Pinpoint the cell where the given text exists, returning its [x, y] midpoint coordinate. 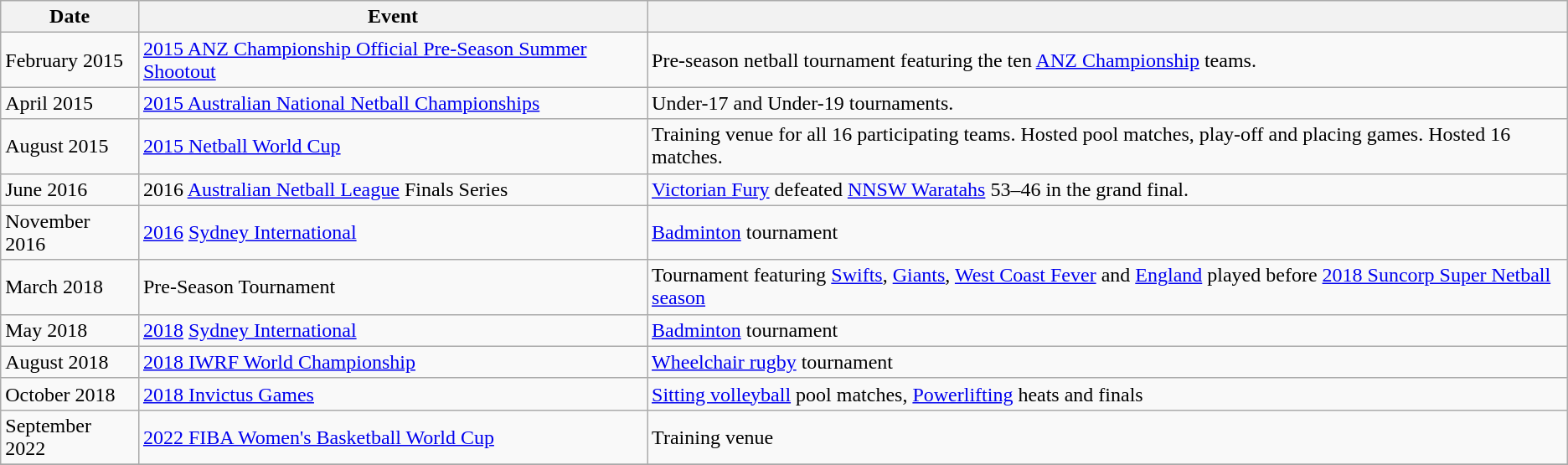
Wheelchair rugby tournament [1107, 362]
2022 FIBA Women's Basketball World Cup [392, 437]
Pre-Season Tournament [392, 287]
2018 Invictus Games [392, 394]
October 2018 [70, 394]
Date [70, 17]
Training venue for all 16 participating teams. Hosted pool matches, play-off and placing games. Hosted 16 matches. [1107, 146]
2016 Australian Netball League Finals Series [392, 189]
Victorian Fury defeated NNSW Waratahs 53–46 in the grand final. [1107, 189]
Training venue [1107, 437]
2015 Netball World Cup [392, 146]
February 2015 [70, 60]
April 2015 [70, 103]
2015 ANZ Championship Official Pre-Season Summer Shootout [392, 60]
September 2022 [70, 437]
Tournament featuring Swifts, Giants, West Coast Fever and England played before 2018 Suncorp Super Netball season [1107, 287]
Under-17 and Under-19 tournaments. [1107, 103]
August 2015 [70, 146]
June 2016 [70, 189]
November 2016 [70, 233]
Sitting volleyball pool matches, Powerlifting heats and finals [1107, 394]
March 2018 [70, 287]
2018 Sydney International [392, 330]
2015 Australian National Netball Championships [392, 103]
2018 IWRF World Championship [392, 362]
May 2018 [70, 330]
Pre-season netball tournament featuring the ten ANZ Championship teams. [1107, 60]
2016 Sydney International [392, 233]
Event [392, 17]
August 2018 [70, 362]
